Pinpoint the cell where the given text exists, returning its [x, y] midpoint coordinate. 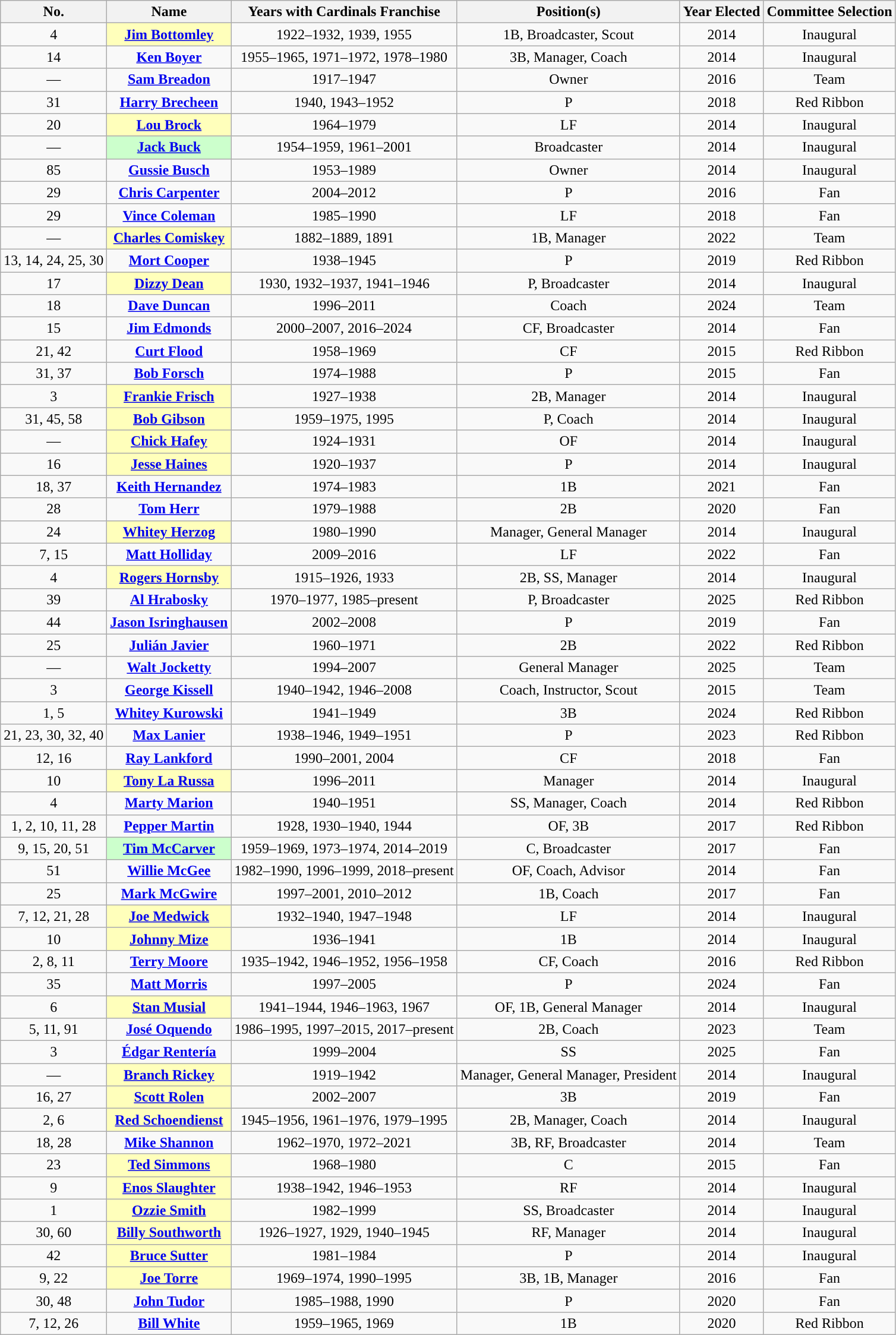
3B, 1B, Manager [568, 1278]
1997–2005 [344, 984]
18 [53, 306]
1969–1974, 1990–1995 [344, 1278]
51 [53, 871]
2004–2012 [344, 192]
23 [53, 1165]
Coach, Instructor, Scout [568, 690]
42 [53, 1255]
Branch Rickey [169, 1075]
1958–1969 [344, 351]
Ozzie Smith [169, 1210]
1930, 1932–1937, 1941–1946 [344, 283]
Rogers Hornsby [169, 577]
2002–2007 [344, 1097]
Jesse Haines [169, 464]
Tom Herr [169, 509]
Bruce Sutter [169, 1255]
15 [53, 329]
16 [53, 464]
Bob Gibson [169, 419]
Jim Bottomley [169, 34]
1981–1984 [344, 1255]
RF, Manager [568, 1233]
1941–1949 [344, 713]
1941–1944, 1946–1963, 1967 [344, 1007]
C [568, 1165]
1994–2007 [344, 668]
6 [53, 1007]
No. [53, 12]
2B, Manager, Coach [568, 1120]
SS [568, 1052]
1960–1971 [344, 645]
9 [53, 1188]
1962–1970, 1972–2021 [344, 1143]
1920–1937 [344, 464]
31, 45, 58 [53, 419]
Manager [568, 781]
SS, Manager, Coach [568, 803]
85 [53, 170]
2B, SS, Manager [568, 577]
Coach [568, 306]
12, 16 [53, 758]
20 [53, 125]
1, 5 [53, 713]
OF, 3B [568, 826]
Terry Moore [169, 961]
Enos Slaughter [169, 1188]
C, Broadcaster [568, 848]
Curt Flood [169, 351]
1954–1959, 1961–2001 [344, 147]
2B, Manager [568, 396]
13, 14, 24, 25, 30 [53, 260]
1 [53, 1210]
Walt Jocketty [169, 668]
Manager, General Manager [568, 532]
1928, 1930–1940, 1944 [344, 826]
2, 6 [53, 1120]
Pepper Martin [169, 826]
1936–1941 [344, 939]
1985–1990 [344, 215]
Chick Hafey [169, 441]
5, 11, 91 [53, 1030]
Ted Simmons [169, 1165]
1915–1926, 1933 [344, 577]
1940, 1943–1952 [344, 102]
1959–1975, 1995 [344, 419]
1940–1951 [344, 803]
2021 [721, 487]
John Tudor [169, 1301]
2002–2008 [344, 622]
1990–2001, 2004 [344, 758]
Lou Brock [169, 125]
1997–2001, 2010–2012 [344, 894]
CF, Coach [568, 961]
Mike Shannon [169, 1143]
1982–1999 [344, 1210]
1938–1946, 1949–1951 [344, 736]
Harry Brecheen [169, 102]
1968–1980 [344, 1165]
9, 22 [53, 1278]
Édgar Rentería [169, 1052]
CF, Broadcaster [568, 329]
Ken Boyer [169, 57]
Jack Buck [169, 147]
1882–1889, 1891 [344, 238]
1945–1956, 1961–1976, 1979–1995 [344, 1120]
Sam Breadon [169, 80]
3B, Manager, Coach [568, 57]
1919–1942 [344, 1075]
Whitey Herzog [169, 532]
2B, Coach [568, 1030]
1959–1965, 1969 [344, 1323]
Willie McGee [169, 871]
Committee Selection [829, 12]
17 [53, 283]
OF [568, 441]
1922–1932, 1939, 1955 [344, 34]
1985–1988, 1990 [344, 1301]
Chris Carpenter [169, 192]
1935–1942, 1946–1952, 1956–1958 [344, 961]
1979–1988 [344, 509]
7, 15 [53, 554]
1964–1979 [344, 125]
Mark McGwire [169, 894]
Dizzy Dean [169, 283]
1982–1990, 1996–1999, 2018–present [344, 871]
1938–1942, 1946–1953 [344, 1188]
1974–1988 [344, 374]
George Kissell [169, 690]
Vince Coleman [169, 215]
1926–1927, 1929, 1940–1945 [344, 1233]
1917–1947 [344, 80]
21, 23, 30, 32, 40 [53, 736]
Max Lanier [169, 736]
Position(s) [568, 12]
Marty Marion [169, 803]
Al Hrabosky [169, 599]
Julián Javier [169, 645]
9, 15, 20, 51 [53, 848]
Bob Forsch [169, 374]
Matt Holliday [169, 554]
16, 27 [53, 1097]
Frankie Frisch [169, 396]
2009–2016 [344, 554]
Charles Comiskey [169, 238]
1959–1969, 1973–1974, 2014–2019 [344, 848]
Tim McCarver [169, 848]
Dave Duncan [169, 306]
1955–1965, 1971–1972, 1978–1980 [344, 57]
P, Coach [568, 419]
1924–1931 [344, 441]
1953–1989 [344, 170]
14 [53, 57]
1986–1995, 1997–2015, 2017–present [344, 1030]
Scott Rolen [169, 1097]
Manager, General Manager, President [568, 1075]
1932–1940, 1947–1948 [344, 916]
Gussie Busch [169, 170]
Jason Isringhausen [169, 622]
Johnny Mize [169, 939]
Joe Medwick [169, 916]
1B, Manager [568, 238]
Billy Southworth [169, 1233]
39 [53, 599]
30, 48 [53, 1301]
18, 37 [53, 487]
24 [53, 532]
28 [53, 509]
1B, Coach [568, 894]
1B, Broadcaster, Scout [568, 34]
General Manager [568, 668]
2000–2007, 2016–2024 [344, 329]
7, 12, 21, 28 [53, 916]
Matt Morris [169, 984]
31, 37 [53, 374]
Jim Edmonds [169, 329]
RF [568, 1188]
2, 8, 11 [53, 961]
1999–2004 [344, 1052]
Red Schoendienst [169, 1120]
1940–1942, 1946–2008 [344, 690]
1970–1977, 1985–present [344, 599]
1927–1938 [344, 396]
21, 42 [53, 351]
1974–1983 [344, 487]
44 [53, 622]
OF, Coach, Advisor [568, 871]
Ray Lankford [169, 758]
18, 28 [53, 1143]
1, 2, 10, 11, 28 [53, 826]
Bill White [169, 1323]
SS, Broadcaster [568, 1210]
Joe Torre [169, 1278]
Whitey Kurowski [169, 713]
Year Elected [721, 12]
1938–1945 [344, 260]
Broadcaster [568, 147]
Stan Musial [169, 1007]
Keith Hernandez [169, 487]
OF, 1B, General Manager [568, 1007]
30, 60 [53, 1233]
Name [169, 12]
Mort Cooper [169, 260]
1980–1990 [344, 532]
José Oquendo [169, 1030]
Tony La Russa [169, 781]
Years with Cardinals Franchise [344, 12]
7, 12, 26 [53, 1323]
31 [53, 102]
35 [53, 984]
3B, RF, Broadcaster [568, 1143]
